Output the (x, y) coordinate of the center of the cell containing the given text.  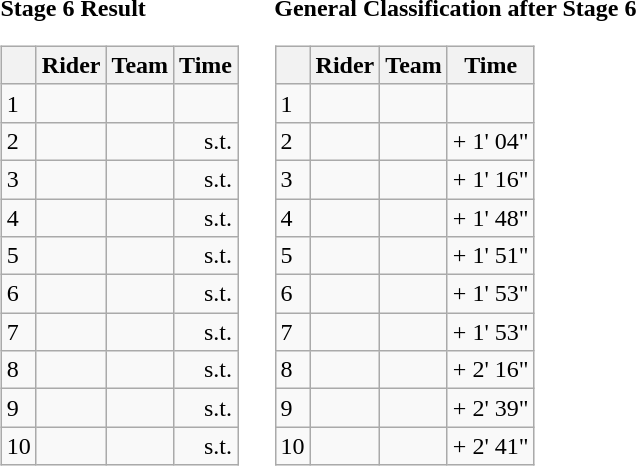
+ 1' 04" (490, 141)
+ 2' 16" (490, 370)
+ 2' 41" (490, 446)
+ 1' 51" (490, 256)
+ 2' 39" (490, 408)
+ 1' 48" (490, 217)
+ 1' 16" (490, 179)
